Search for the cell housing the specified text and yield its [x, y] center coordinate. 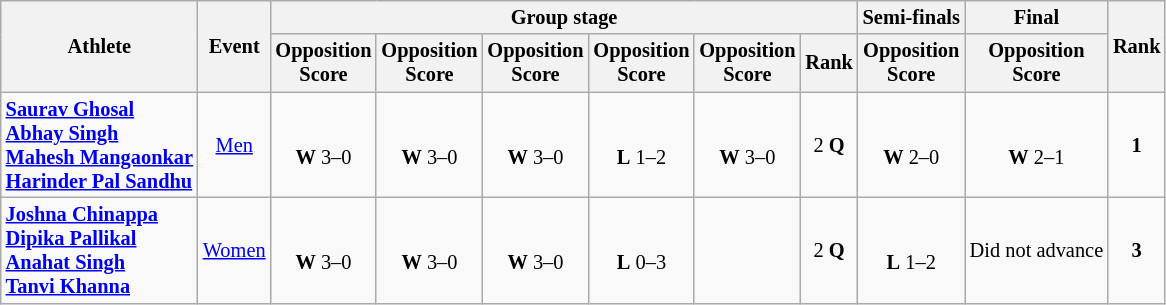
Semi-finals [912, 17]
Saurav GhosalAbhay SinghMahesh MangaonkarHarinder Pal Sandhu [100, 145]
1 [1136, 145]
3 [1136, 250]
W 2–0 [912, 145]
L 0–3 [641, 250]
Final [1036, 17]
Joshna ChinappaDipika PallikalAnahat SinghTanvi Khanna [100, 250]
Group stage [564, 17]
Event [234, 46]
W 2–1 [1036, 145]
Women [234, 250]
Athlete [100, 46]
Men [234, 145]
Did not advance [1036, 250]
